Locate the cell with the specified text and output its (x, y) center coordinate. 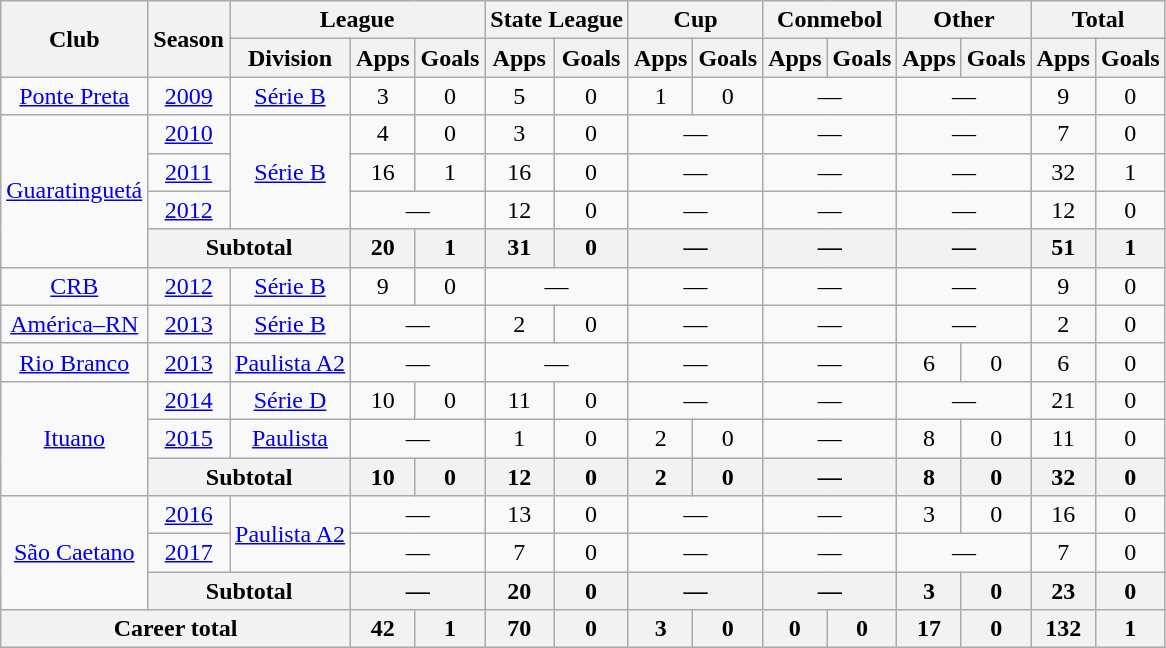
CRB (74, 286)
2009 (189, 96)
Ituano (74, 438)
132 (1063, 629)
Other (964, 20)
Career total (176, 629)
4 (383, 134)
2010 (189, 134)
31 (520, 248)
Cup (695, 20)
League (358, 20)
51 (1063, 248)
Conmebol (830, 20)
Rio Branco (74, 362)
42 (383, 629)
State League (557, 20)
2015 (189, 438)
2017 (189, 553)
70 (520, 629)
5 (520, 96)
Ponte Preta (74, 96)
2011 (189, 172)
Club (74, 39)
2016 (189, 515)
Guaratinguetá (74, 191)
São Caetano (74, 553)
2014 (189, 400)
17 (929, 629)
13 (520, 515)
Total (1098, 20)
23 (1063, 591)
21 (1063, 400)
Season (189, 39)
América–RN (74, 324)
Série D (290, 400)
Paulista (290, 438)
Division (290, 58)
